Return [x, y] of the center of cell containing provided text 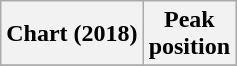
Peakposition [189, 34]
Chart (2018) [72, 34]
